Output the (x, y) coordinate of the center of the cell containing the given text.  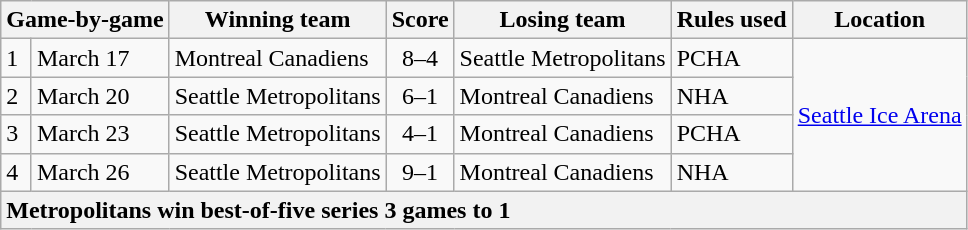
March 23 (100, 134)
Game-by-game (85, 20)
4–1 (420, 134)
Score (420, 20)
Losing team (562, 20)
2 (16, 96)
9–1 (420, 172)
March 17 (100, 58)
Location (880, 20)
6–1 (420, 96)
4 (16, 172)
March 20 (100, 96)
March 26 (100, 172)
3 (16, 134)
8–4 (420, 58)
Seattle Ice Arena (880, 115)
1 (16, 58)
Winning team (278, 20)
Rules used (732, 20)
Metropolitans win best-of-five series 3 games to 1 (484, 210)
